Output the (X, Y) coordinate of the center of the cell containing the given text.  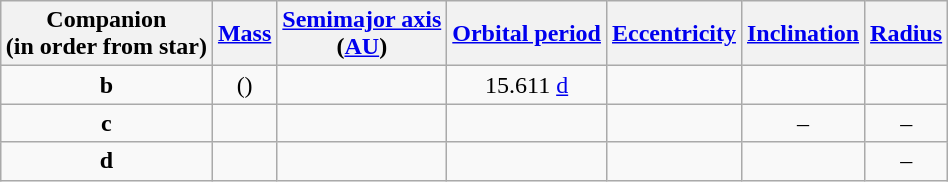
Orbital period (527, 34)
Companion (in order from star) (106, 34)
() (244, 85)
Eccentricity (674, 34)
Mass (244, 34)
15.611 d (527, 85)
b (106, 85)
Radius (906, 34)
d (106, 161)
Inclination (802, 34)
Semimajor axis(AU) (362, 34)
c (106, 123)
